For the text-containing cell, return its midpoint in (X, Y) coordinate format. 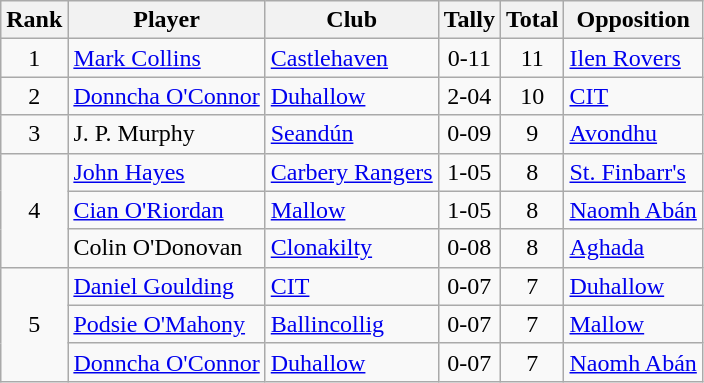
Aghada (633, 248)
Total (532, 20)
St. Finbarr's (633, 172)
Ilen Rovers (633, 58)
Seandún (352, 134)
5 (34, 324)
Rank (34, 20)
1 (34, 58)
Cian O'Riordan (166, 210)
2 (34, 96)
Daniel Goulding (166, 286)
Carbery Rangers (352, 172)
0-08 (469, 248)
Castlehaven (352, 58)
0-09 (469, 134)
2-04 (469, 96)
0-11 (469, 58)
3 (34, 134)
Mark Collins (166, 58)
Podsie O'Mahony (166, 324)
John Hayes (166, 172)
Player (166, 20)
10 (532, 96)
11 (532, 58)
Opposition (633, 20)
J. P. Murphy (166, 134)
9 (532, 134)
Avondhu (633, 134)
Clonakilty (352, 248)
Ballincollig (352, 324)
Tally (469, 20)
4 (34, 210)
Colin O'Donovan (166, 248)
Club (352, 20)
